Determine the (x, y) coordinate at the center of the cell enclosing the given text.  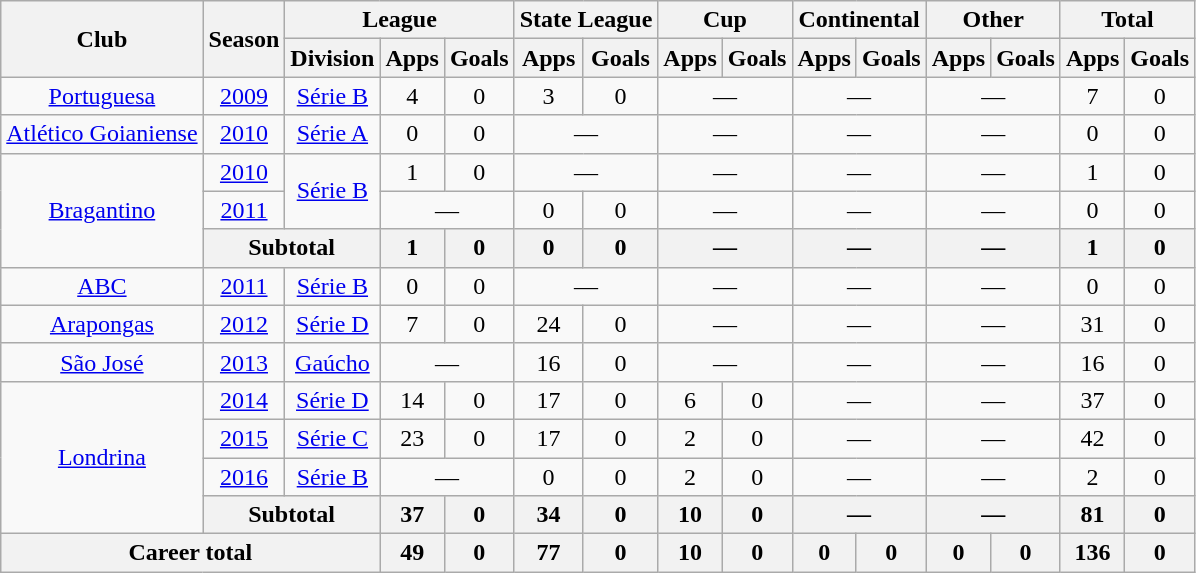
Cup (725, 20)
34 (548, 515)
ABC (102, 286)
Série C (332, 438)
136 (1092, 553)
Bragantino (102, 210)
31 (1092, 324)
Other (993, 20)
Career total (190, 553)
77 (548, 553)
Club (102, 39)
Portuguesa (102, 96)
42 (1092, 438)
2015 (244, 438)
2009 (244, 96)
81 (1092, 515)
Continental (859, 20)
Atlético Goianiense (102, 134)
Total (1127, 20)
4 (412, 96)
14 (412, 400)
Londrina (102, 457)
Série A (332, 134)
Season (244, 39)
State League (586, 20)
Arapongas (102, 324)
3 (548, 96)
Division (332, 58)
2016 (244, 477)
São José (102, 362)
League (400, 20)
24 (548, 324)
2012 (244, 324)
Gaúcho (332, 362)
6 (690, 400)
2014 (244, 400)
49 (412, 553)
23 (412, 438)
2013 (244, 362)
